Locate the cell with the specified text and output its [X, Y] center coordinate. 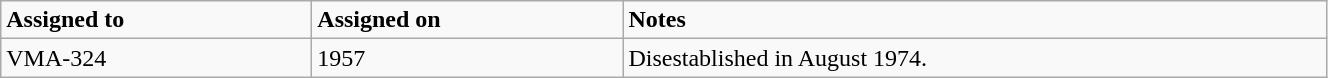
VMA-324 [156, 58]
Assigned on [468, 20]
1957 [468, 58]
Notes [975, 20]
Disestablished in August 1974. [975, 58]
Assigned to [156, 20]
